Pinpoint the cell where the given text exists, returning its [x, y] midpoint coordinate. 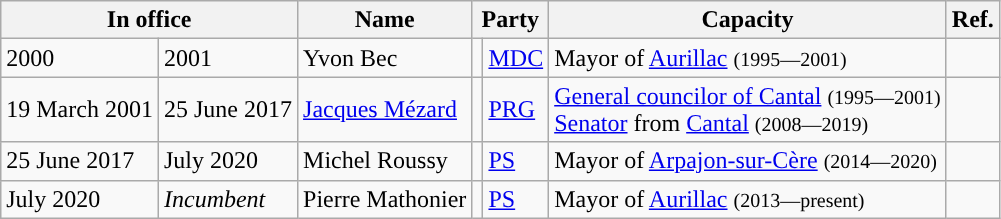
Pierre Mathonier [385, 199]
Mayor of Aurillac (1995—2001) [748, 58]
General councilor of Cantal (1995—2001)Senator from Cantal (2008—2019) [748, 110]
Jacques Mézard [385, 110]
Yvon Bec [385, 58]
2001 [228, 58]
In office [150, 20]
19 March 2001 [80, 110]
Mayor of Arpajon-sur-Cère (2014—2020) [748, 161]
MDC [516, 58]
Name [385, 20]
Michel Roussy [385, 161]
Incumbent [228, 199]
Ref. [972, 20]
Party [510, 20]
PRG [516, 110]
2000 [80, 58]
Mayor of Aurillac (2013—present) [748, 199]
Capacity [748, 20]
